Find where the given text appears and provide that cell's center as [X, Y] coordinate. 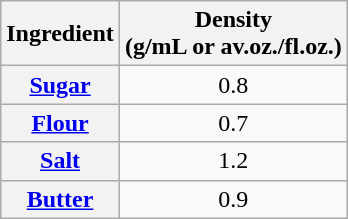
Ingredient [60, 34]
Salt [60, 161]
Butter [60, 199]
Density (g/mL or av.oz./fl.oz.) [233, 34]
1.2 [233, 161]
Sugar [60, 85]
Flour [60, 123]
0.9 [233, 199]
0.8 [233, 85]
0.7 [233, 123]
